Detect which cell encompasses the target text, then output its (x, y) center coordinate. 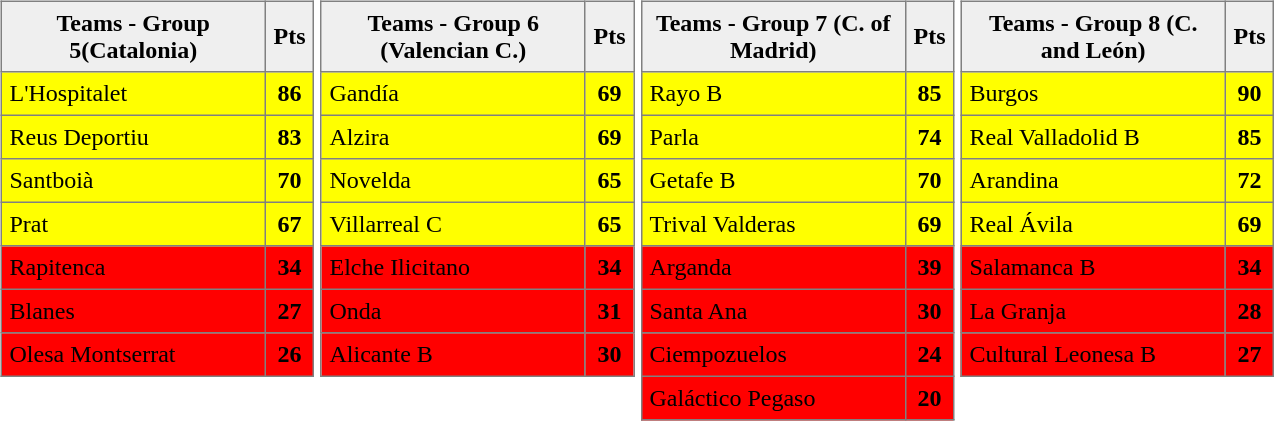
20 (929, 398)
Galáctico Pegaso (773, 398)
74 (929, 137)
Ciempozuelos (773, 355)
La Granja (1093, 311)
90 (1249, 94)
Burgos (1093, 94)
39 (929, 268)
Reus Deportiu (133, 137)
Salamanca B (1093, 268)
Trival Valderas (773, 224)
Onda (453, 311)
83 (289, 137)
Real Valladolid B (1093, 137)
Villarreal C (453, 224)
24 (929, 355)
Rapitenca (133, 268)
Arganda (773, 268)
L'Hospitalet (133, 94)
28 (1249, 311)
86 (289, 94)
Teams - Group 7 (C. of Madrid) (773, 36)
Arandina (1093, 181)
Novelda (453, 181)
26 (289, 355)
Olesa Montserrat (133, 355)
Blanes (133, 311)
Alicante B (453, 355)
72 (1249, 181)
Santboià (133, 181)
Gandía (453, 94)
67 (289, 224)
Cultural Leonesa B (1093, 355)
Elche Ilicitano (453, 268)
Real Ávila (1093, 224)
Santa Ana (773, 311)
31 (609, 311)
Teams - Group 5(Catalonia) (133, 36)
Prat (133, 224)
Rayo B (773, 94)
Getafe B (773, 181)
Teams - Group 6 (Valencian C.) (453, 36)
Alzira (453, 137)
Teams - Group 8 (C. and León) (1093, 36)
Parla (773, 137)
